Provide the [X, Y] coordinate of the cell's center where the given text is located.  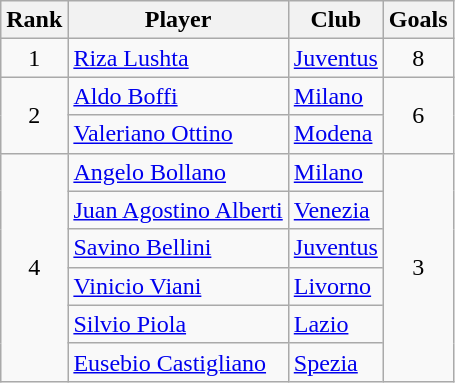
Angelo Bollano [178, 172]
2 [34, 115]
3 [418, 267]
4 [34, 267]
Rank [34, 20]
8 [418, 58]
Savino Bellini [178, 248]
Modena [336, 134]
Eusebio Castigliano [178, 362]
Valeriano Ottino [178, 134]
Livorno [336, 286]
Spezia [336, 362]
Goals [418, 20]
Silvio Piola [178, 324]
Venezia [336, 210]
1 [34, 58]
Juan Agostino Alberti [178, 210]
Player [178, 20]
Lazio [336, 324]
Vinicio Viani [178, 286]
6 [418, 115]
Aldo Boffi [178, 96]
Riza Lushta [178, 58]
Club [336, 20]
